Identify which cell holds the provided text, then report its [X, Y] central coordinate. 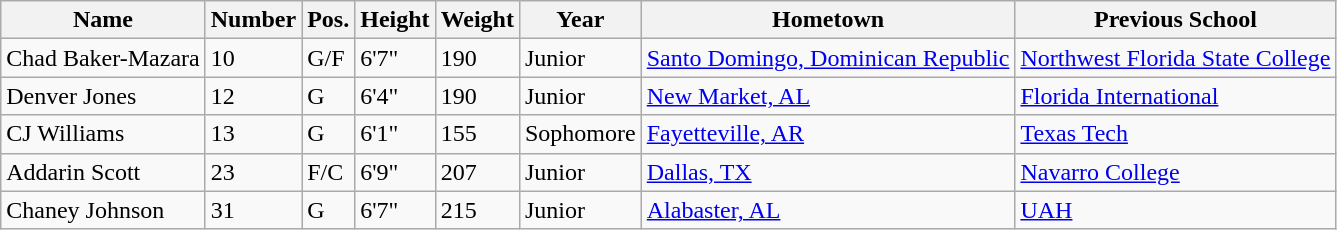
31 [253, 210]
155 [477, 134]
23 [253, 172]
Florida International [1176, 96]
Height [395, 20]
CJ Williams [103, 134]
12 [253, 96]
215 [477, 210]
Sophomore [580, 134]
Previous School [1176, 20]
G/F [328, 58]
Alabaster, AL [828, 210]
Name [103, 20]
F/C [328, 172]
6'1" [395, 134]
6'4" [395, 96]
New Market, AL [828, 96]
Northwest Florida State College [1176, 58]
Dallas, TX [828, 172]
Denver Jones [103, 96]
6'9" [395, 172]
Pos. [328, 20]
Chad Baker-Mazara [103, 58]
Hometown [828, 20]
Navarro College [1176, 172]
Number [253, 20]
Santo Domingo, Dominican Republic [828, 58]
Texas Tech [1176, 134]
Chaney Johnson [103, 210]
10 [253, 58]
Fayetteville, AR [828, 134]
Addarin Scott [103, 172]
13 [253, 134]
UAH [1176, 210]
Year [580, 20]
Weight [477, 20]
207 [477, 172]
